From the cell containing the given text, extract its center point as (x, y) coordinate. 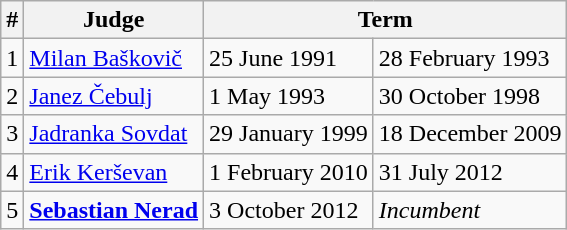
28 February 1993 (470, 58)
Janez Čebulj (114, 96)
18 December 2009 (470, 134)
Sebastian Nerad (114, 210)
# (12, 20)
Incumbent (470, 210)
1 May 1993 (289, 96)
30 October 1998 (470, 96)
31 July 2012 (470, 172)
Milan Baškovič (114, 58)
4 (12, 172)
3 (12, 134)
5 (12, 210)
Term (386, 20)
25 June 1991 (289, 58)
Judge (114, 20)
29 January 1999 (289, 134)
Jadranka Sovdat (114, 134)
1 (12, 58)
2 (12, 96)
Erik Kerševan (114, 172)
1 February 2010 (289, 172)
3 October 2012 (289, 210)
